Identify which cell holds the provided text, then report its [x, y] central coordinate. 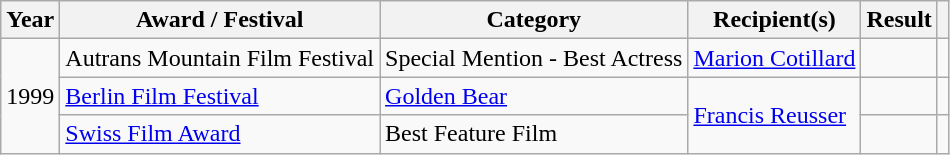
Result [899, 20]
Golden Bear [534, 96]
Autrans Mountain Film Festival [220, 58]
Francis Reusser [774, 115]
Year [30, 20]
Berlin Film Festival [220, 96]
Category [534, 20]
Award / Festival [220, 20]
Marion Cotillard [774, 58]
1999 [30, 96]
Swiss Film Award [220, 134]
Best Feature Film [534, 134]
Recipient(s) [774, 20]
Special Mention - Best Actress [534, 58]
